From the cell containing the given text, extract its center point as [x, y] coordinate. 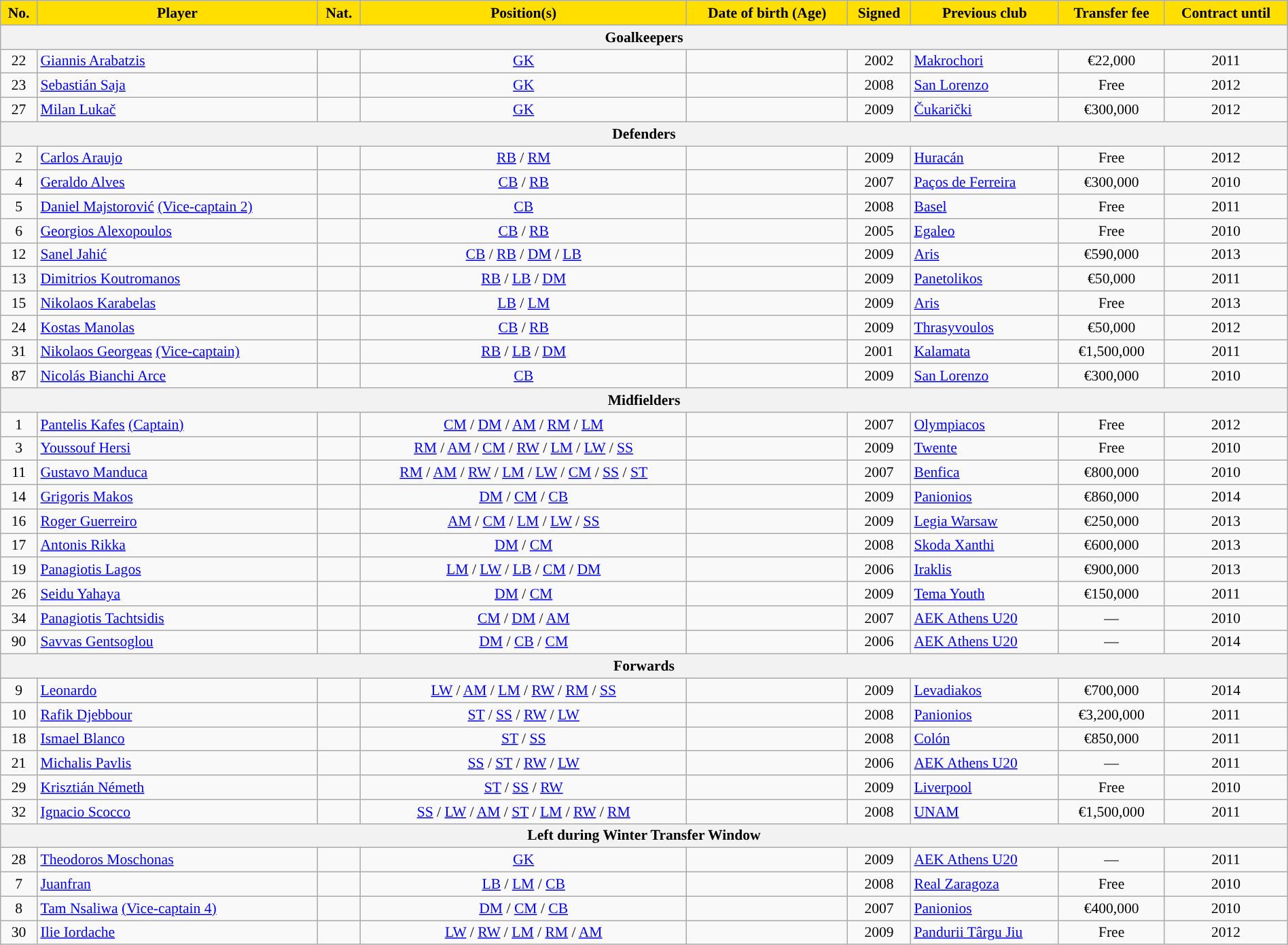
1 [19, 425]
14 [19, 497]
CB / RB / DM / LB [523, 255]
18 [19, 739]
Makrochori [984, 61]
Krisztián Németh [177, 787]
SS / ST / RW / LW [523, 764]
Midfielders [644, 400]
Ismael Blanco [177, 739]
€590,000 [1111, 255]
Nikolaos Karabelas [177, 304]
Contract until [1226, 13]
Basel [984, 207]
AM / CM / LM / LW / SS [523, 521]
CM / DM / AM / RM / LM [523, 425]
Michalis Pavlis [177, 764]
ST / SS / RW / LW [523, 715]
Iraklis [984, 570]
Antonis Rikka [177, 546]
Panagiotis Tachtsidis [177, 618]
Milan Lukač [177, 110]
Carlos Araujo [177, 158]
Skoda Xanthi [984, 546]
No. [19, 13]
Paços de Ferreira [984, 183]
Forwards [644, 666]
7 [19, 885]
Giannis Arabatzis [177, 61]
2001 [879, 352]
LB / LM / CB [523, 885]
Nicolás Bianchi Arce [177, 376]
Theodoros Moschonas [177, 860]
Grigoris Makos [177, 497]
Player [177, 13]
32 [19, 812]
Tam Nsaliwa (Vice-captain 4) [177, 908]
Youssouf Hersi [177, 448]
LW / AM / LM / RW / RM / SS [523, 691]
8 [19, 908]
12 [19, 255]
22 [19, 61]
21 [19, 764]
Seidu Yahaya [177, 594]
€860,000 [1111, 497]
23 [19, 86]
€400,000 [1111, 908]
3 [19, 448]
Position(s) [523, 13]
Panetolikos [984, 279]
Egaleo [984, 231]
€250,000 [1111, 521]
19 [19, 570]
17 [19, 546]
Olympiacos [984, 425]
RM / AM / RW / LM / LW / CM / SS / ST [523, 473]
90 [19, 642]
Defenders [644, 134]
LW / RW / LM / RM / AM [523, 933]
4 [19, 183]
€700,000 [1111, 691]
SS / LW / AM / ST / LM / RW / RM [523, 812]
Tema Youth [984, 594]
34 [19, 618]
LB / LM [523, 304]
Panagiotis Lagos [177, 570]
Left during Winter Transfer Window [644, 836]
Čukarički [984, 110]
6 [19, 231]
9 [19, 691]
RM / AM / CM / RW / LM / LW / SS [523, 448]
Leonardo [177, 691]
Pandurii Târgu Jiu [984, 933]
Nikolaos Georgeas (Vice-captain) [177, 352]
Kostas Manolas [177, 327]
CM / DM / AM [523, 618]
87 [19, 376]
Levadiakos [984, 691]
Gustavo Manduca [177, 473]
€800,000 [1111, 473]
2005 [879, 231]
Daniel Majstorović (Vice-captain 2) [177, 207]
€22,000 [1111, 61]
Twente [984, 448]
Roger Guerreiro [177, 521]
€600,000 [1111, 546]
15 [19, 304]
5 [19, 207]
Benfica [984, 473]
Ignacio Scocco [177, 812]
Georgios Alexopoulos [177, 231]
31 [19, 352]
€850,000 [1111, 739]
Transfer fee [1111, 13]
30 [19, 933]
LM / LW / LB / CM / DM [523, 570]
Rafik Djebbour [177, 715]
UNAM [984, 812]
Previous club [984, 13]
Date of birth (Age) [768, 13]
26 [19, 594]
Kalamata [984, 352]
28 [19, 860]
€900,000 [1111, 570]
ST / SS / RW [523, 787]
Real Zaragoza [984, 885]
Juanfran [177, 885]
27 [19, 110]
Goalkeepers [644, 37]
Dimitrios Koutromanos [177, 279]
Pantelis Kafes (Captain) [177, 425]
Ilie Iordache [177, 933]
Legia Warsaw [984, 521]
2002 [879, 61]
Geraldo Alves [177, 183]
Signed [879, 13]
Huracán [984, 158]
ST / SS [523, 739]
Savvas Gentsoglou [177, 642]
Liverpool [984, 787]
Nat. [340, 13]
RB / RM [523, 158]
11 [19, 473]
€3,200,000 [1111, 715]
Colón [984, 739]
Sanel Jahić [177, 255]
16 [19, 521]
24 [19, 327]
Thrasyvoulos [984, 327]
€150,000 [1111, 594]
2 [19, 158]
10 [19, 715]
DM / CB / CM [523, 642]
13 [19, 279]
Sebastián Saja [177, 86]
29 [19, 787]
